Determine the (X, Y) coordinate at the center of the cell enclosing the given text.  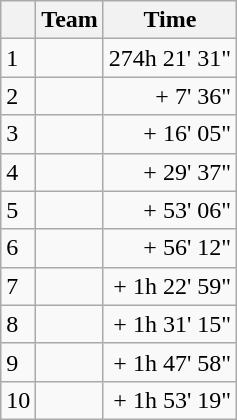
1 (18, 58)
+ 56' 12" (170, 248)
7 (18, 286)
4 (18, 172)
+ 1h 31' 15" (170, 324)
274h 21' 31" (170, 58)
Time (170, 20)
9 (18, 362)
8 (18, 324)
+ 29' 37" (170, 172)
+ 16' 05" (170, 134)
+ 7' 36" (170, 96)
+ 1h 22' 59" (170, 286)
6 (18, 248)
Team (70, 20)
+ 1h 53' 19" (170, 400)
5 (18, 210)
10 (18, 400)
2 (18, 96)
+ 1h 47' 58" (170, 362)
3 (18, 134)
+ 53' 06" (170, 210)
